Capture the cell that displays the provided text and extract its (X, Y) central coordinate. 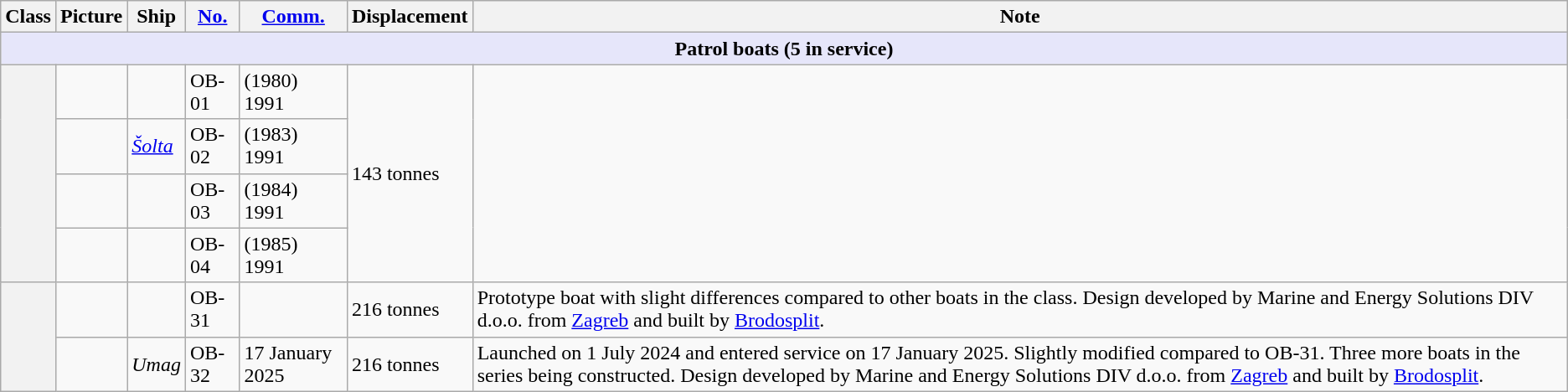
No. (212, 17)
(1983)1991 (293, 146)
17 January 2025 (293, 364)
(1984)1991 (293, 201)
Ship (157, 17)
Šolta (157, 146)
Displacement (410, 17)
(1980)1991 (293, 92)
(1985)1991 (293, 255)
Umag (157, 364)
Note (1020, 17)
143 tonnes (410, 173)
OB-32 (212, 364)
Class (28, 17)
OB-31 (212, 310)
OB-03 (212, 201)
Comm. (293, 17)
OB-02 (212, 146)
Picture (90, 17)
OB-04 (212, 255)
OB-01 (212, 92)
Patrol boats (5 in service) (784, 49)
